Return the [x, y] coordinate for the center point of the cell that contains the specified text.  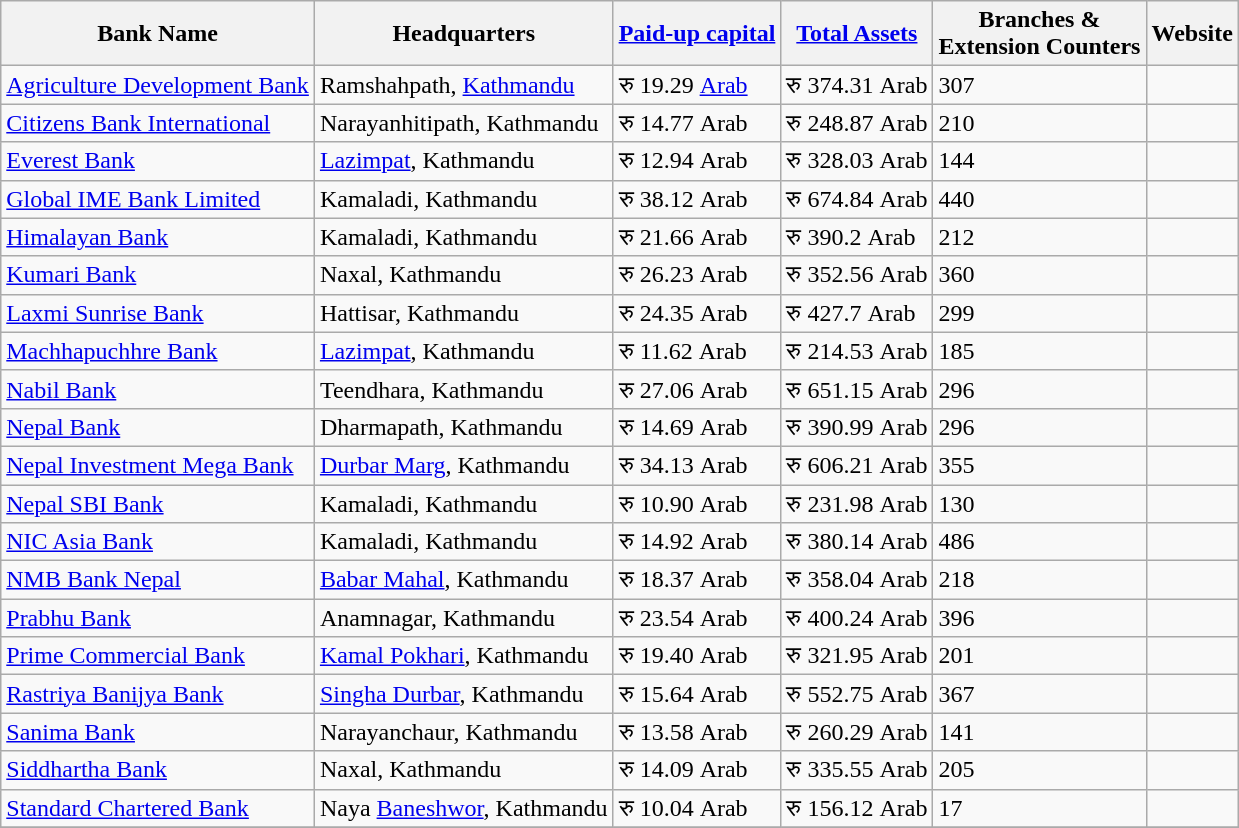
Laxmi Sunrise Bank [158, 313]
रु 11.62 Arab [697, 351]
201 [1040, 656]
Singha Durbar, Kathmandu [464, 694]
185 [1040, 351]
Narayanchaur, Kathmandu [464, 732]
रु 10.90 Arab [697, 503]
Himalayan Bank [158, 237]
NIC Asia Bank [158, 542]
Global IME Bank Limited [158, 199]
NMB Bank Nepal [158, 580]
218 [1040, 580]
355 [1040, 465]
205 [1040, 770]
Teendhara, Kathmandu [464, 389]
रु 14.09 Arab [697, 770]
रु 21.66 Arab [697, 237]
440 [1040, 199]
Branches &Extension Counters [1040, 34]
299 [1040, 313]
367 [1040, 694]
Narayanhitipath, Kathmandu [464, 123]
Agriculture Development Bank [158, 85]
रु 400.24 Arab [857, 618]
Prabhu Bank [158, 618]
Standard Chartered Bank [158, 808]
रु 321.95 Arab [857, 656]
रु 156.12 Arab [857, 808]
Anamnagar, Kathmandu [464, 618]
रु 390.99 Arab [857, 427]
130 [1040, 503]
Website [1192, 34]
Kumari Bank [158, 275]
360 [1040, 275]
Nepal Bank [158, 427]
Ramshahpath, Kathmandu [464, 85]
रु 427.7 Arab [857, 313]
रु 19.40 Arab [697, 656]
रु 19.29 Arab [697, 85]
Citizens Bank International [158, 123]
Machhapuchhre Bank [158, 351]
रु 26.23 Arab [697, 275]
रु 674.84 Arab [857, 199]
रु 18.37 Arab [697, 580]
144 [1040, 161]
रु 27.06 Arab [697, 389]
रु 14.77 Arab [697, 123]
रु 23.54 Arab [697, 618]
रु 260.29 Arab [857, 732]
रु 651.15 Arab [857, 389]
रु 380.14 Arab [857, 542]
Nepal SBI Bank [158, 503]
रु 214.53 Arab [857, 351]
Sanima Bank [158, 732]
Nepal Investment Mega Bank [158, 465]
Naya Baneshwor, Kathmandu [464, 808]
रु 358.04 Arab [857, 580]
रु 335.55 Arab [857, 770]
रु 328.03 Arab [857, 161]
रु 552.75 Arab [857, 694]
रु 231.98 Arab [857, 503]
Babar Mahal, Kathmandu [464, 580]
Hattisar, Kathmandu [464, 313]
212 [1040, 237]
Prime Commercial Bank [158, 656]
रु 13.58 Arab [697, 732]
रु 15.64 Arab [697, 694]
Bank Name [158, 34]
307 [1040, 85]
396 [1040, 618]
रु 14.69 Arab [697, 427]
Siddhartha Bank [158, 770]
रु 606.21 Arab [857, 465]
Paid-up capital [697, 34]
रु 14.92 Arab [697, 542]
Durbar Marg, Kathmandu [464, 465]
रु 374.31 Arab [857, 85]
Kamal Pokhari, Kathmandu [464, 656]
रु 38.12 Arab [697, 199]
Everest Bank [158, 161]
141 [1040, 732]
रु 352.56 Arab [857, 275]
210 [1040, 123]
Rastriya Banijya Bank [158, 694]
486 [1040, 542]
रु 12.94 Arab [697, 161]
Nabil Bank [158, 389]
Headquarters [464, 34]
रु 24.35 Arab [697, 313]
Dharmapath, Kathmandu [464, 427]
रु 248.87 Arab [857, 123]
रु 390.2 Arab [857, 237]
रु 10.04 Arab [697, 808]
Total Assets [857, 34]
17 [1040, 808]
रु 34.13 Arab [697, 465]
